For the text-containing cell, return its midpoint in (X, Y) coordinate format. 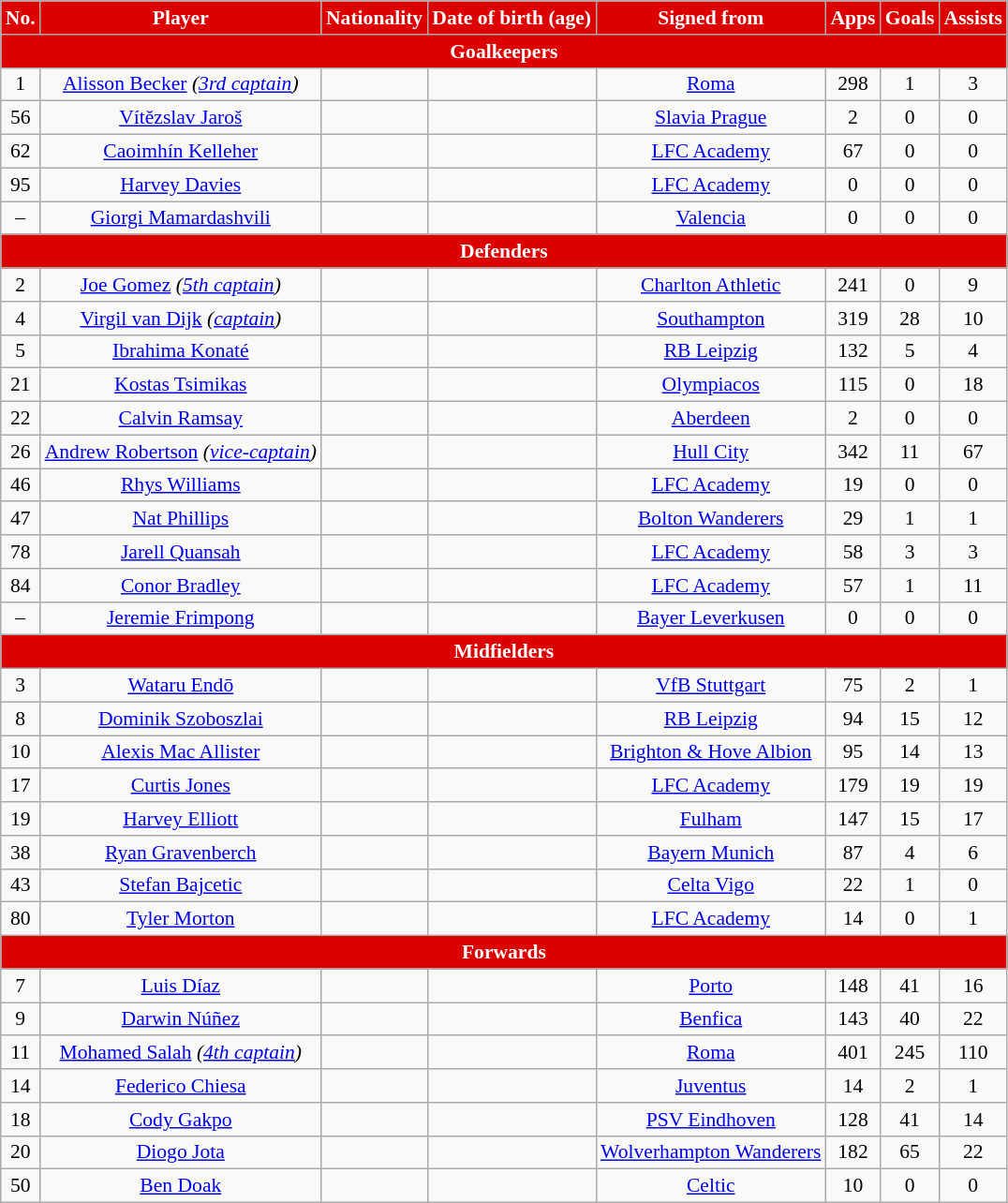
Olympiacos (710, 385)
Wolverhampton Wanderers (710, 1152)
57 (852, 586)
Nationality (375, 18)
245 (911, 1053)
Vítězslav Jaroš (181, 118)
Aberdeen (710, 419)
Rhys Williams (181, 485)
Giorgi Mamardashvili (181, 218)
56 (21, 118)
VfB Stuttgart (710, 686)
Alexis Mac Allister (181, 752)
26 (21, 452)
75 (852, 686)
182 (852, 1152)
Nat Phillips (181, 519)
Player (181, 18)
Ryan Gravenberch (181, 853)
Federico Chiesa (181, 1086)
Celta Vigo (710, 885)
342 (852, 452)
28 (911, 319)
Conor Bradley (181, 586)
241 (852, 285)
Jarell Quansah (181, 552)
143 (852, 1019)
Virgil van Dijk (captain) (181, 319)
Wataru Endō (181, 686)
Mohamed Salah (4th captain) (181, 1053)
Valencia (710, 218)
115 (852, 385)
Goals (911, 18)
Curtis Jones (181, 786)
319 (852, 319)
65 (911, 1152)
Alisson Becker (3rd captain) (181, 84)
Ibrahima Konaté (181, 351)
Stefan Bajcetic (181, 885)
80 (21, 919)
179 (852, 786)
Bayern Munich (710, 853)
84 (21, 586)
20 (21, 1152)
40 (911, 1019)
Slavia Prague (710, 118)
Signed from (710, 18)
Ben Doak (181, 1186)
6 (972, 853)
Harvey Elliott (181, 819)
Date of birth (age) (511, 18)
Porto (710, 986)
29 (852, 519)
Cody Gakpo (181, 1120)
Brighton & Hove Albion (710, 752)
Kostas Tsimikas (181, 385)
50 (21, 1186)
Darwin Núñez (181, 1019)
147 (852, 819)
Fulham (710, 819)
No. (21, 18)
87 (852, 853)
Apps (852, 18)
132 (852, 351)
38 (21, 853)
Tyler Morton (181, 919)
Caoimhín Kelleher (181, 152)
12 (972, 719)
Benfica (710, 1019)
Southampton (710, 319)
Bolton Wanderers (710, 519)
Charlton Athletic (710, 285)
Andrew Robertson (vice-captain) (181, 452)
PSV Eindhoven (710, 1120)
Jeremie Frimpong (181, 618)
110 (972, 1053)
21 (21, 385)
Defenders (504, 252)
Assists (972, 18)
16 (972, 986)
47 (21, 519)
128 (852, 1120)
Forwards (504, 953)
Goalkeepers (504, 52)
298 (852, 84)
Diogo Jota (181, 1152)
Dominik Szoboszlai (181, 719)
46 (21, 485)
62 (21, 152)
94 (852, 719)
148 (852, 986)
Juventus (710, 1086)
Calvin Ramsay (181, 419)
Celtic (710, 1186)
Midfielders (504, 652)
Harvey Davies (181, 185)
Bayer Leverkusen (710, 618)
13 (972, 752)
Hull City (710, 452)
401 (852, 1053)
58 (852, 552)
Luis Díaz (181, 986)
8 (21, 719)
78 (21, 552)
Joe Gomez (5th captain) (181, 285)
43 (21, 885)
7 (21, 986)
